Extract the [X, Y] coordinate from the center of the cell holding the provided text.  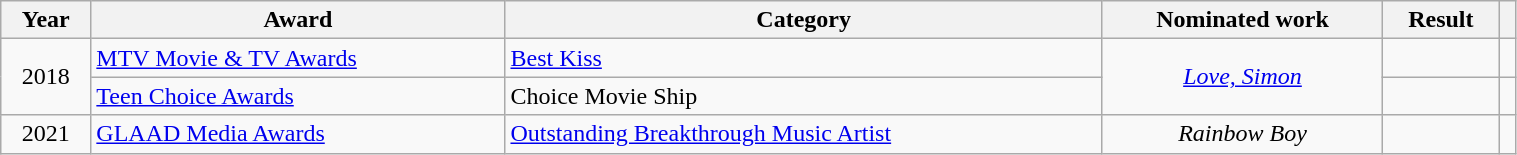
Teen Choice Awards [298, 96]
Outstanding Breakthrough Music Artist [804, 134]
Result [1442, 20]
MTV Movie & TV Awards [298, 58]
Best Kiss [804, 58]
2018 [46, 77]
Nominated work [1242, 20]
Rainbow Boy [1242, 134]
Award [298, 20]
Choice Movie Ship [804, 96]
GLAAD Media Awards [298, 134]
Year [46, 20]
2021 [46, 134]
Category [804, 20]
Love, Simon [1242, 77]
